Search for the cell housing the specified text and yield its (x, y) center coordinate. 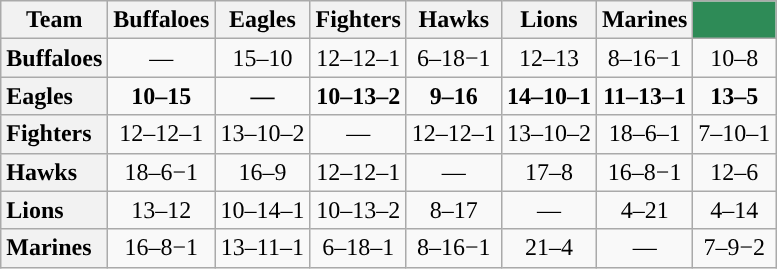
13–12 (162, 210)
18–6–1 (644, 134)
13–5 (734, 96)
7–10–1 (734, 134)
15–10 (262, 58)
16–9 (262, 172)
4–21 (644, 210)
6–18–1 (358, 248)
12–13 (548, 58)
8–17 (454, 210)
12–6 (734, 172)
6–18−1 (454, 58)
14–10–1 (548, 96)
13–11–1 (262, 248)
Team (54, 20)
4–14 (734, 210)
18–6−1 (162, 172)
17–8 (548, 172)
11–13–1 (644, 96)
10–14–1 (262, 210)
10–15 (162, 96)
10–8 (734, 58)
21–4 (548, 248)
7–9−2 (734, 248)
9–16 (454, 96)
